Return the (x, y) coordinate for the center point of the cell that contains the specified text.  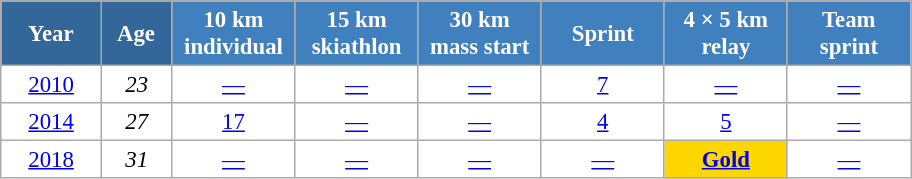
Year (52, 34)
Age (136, 34)
Sprint (602, 34)
Gold (726, 160)
15 km skiathlon (356, 34)
2018 (52, 160)
17 (234, 122)
31 (136, 160)
27 (136, 122)
30 km mass start (480, 34)
10 km individual (234, 34)
4 × 5 km relay (726, 34)
5 (726, 122)
Team sprint (848, 34)
7 (602, 85)
2010 (52, 85)
23 (136, 85)
4 (602, 122)
2014 (52, 122)
